Output the (X, Y) coordinate of the center of the cell containing the given text.  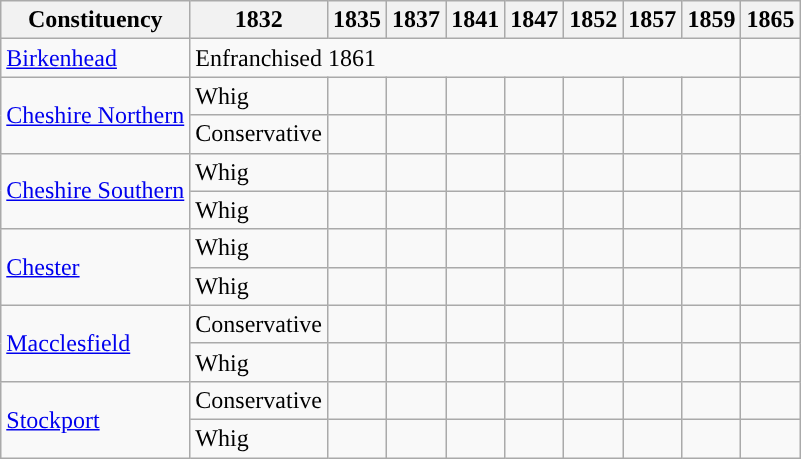
1841 (476, 20)
Cheshire Northern (96, 115)
1837 (416, 20)
1832 (259, 20)
Cheshire Southern (96, 191)
1859 (712, 20)
Stockport (96, 419)
Enfranchised 1861 (466, 58)
1857 (652, 20)
Constituency (96, 20)
Chester (96, 267)
Macclesfield (96, 343)
1835 (356, 20)
Birkenhead (96, 58)
1852 (594, 20)
1847 (534, 20)
1865 (770, 20)
